Output the (x, y) coordinate of the center of the cell containing the given text.  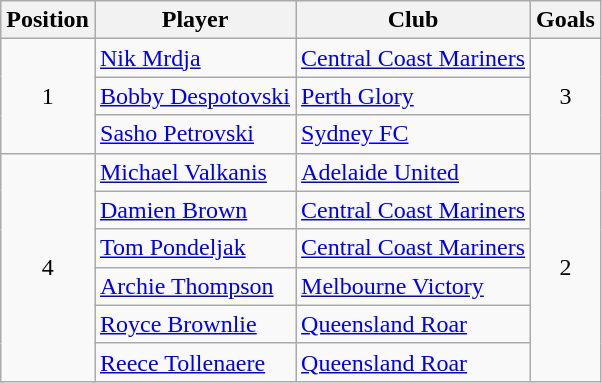
Damien Brown (194, 210)
Melbourne Victory (414, 286)
Sasho Petrovski (194, 134)
Nik Mrdja (194, 58)
Reece Tollenaere (194, 362)
Club (414, 20)
Bobby Despotovski (194, 96)
Archie Thompson (194, 286)
Adelaide United (414, 172)
Player (194, 20)
Perth Glory (414, 96)
2 (566, 267)
Sydney FC (414, 134)
Goals (566, 20)
Michael Valkanis (194, 172)
Royce Brownlie (194, 324)
1 (48, 96)
3 (566, 96)
Tom Pondeljak (194, 248)
Position (48, 20)
4 (48, 267)
